Locate the cell with the specified text and output its (X, Y) center coordinate. 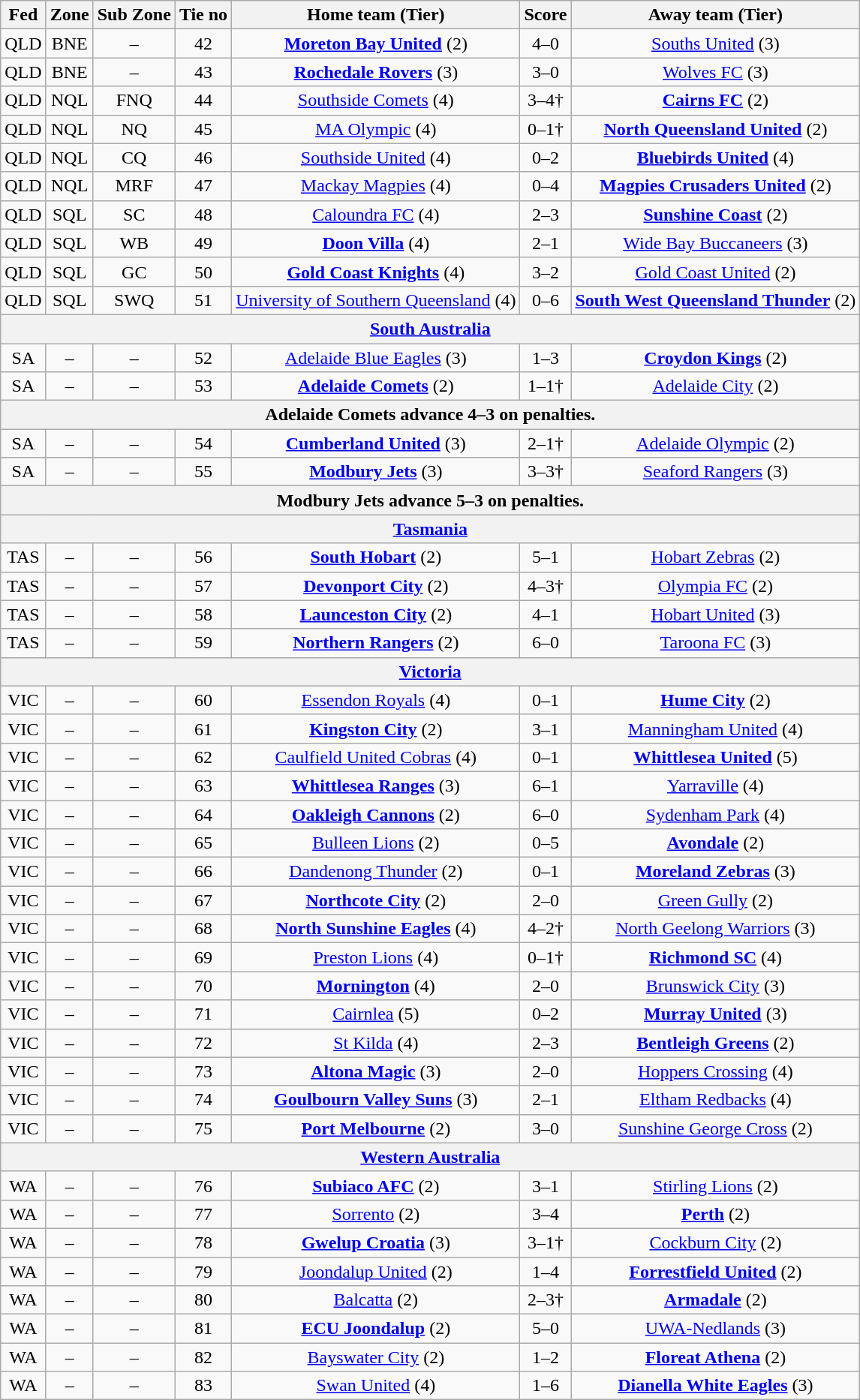
Hobart Zebras (2) (716, 557)
Devonport City (2) (376, 586)
67 (203, 900)
Perth (2) (716, 1214)
North Geelong Warriors (3) (716, 929)
Bentleigh Greens (2) (716, 1043)
43 (203, 72)
51 (203, 300)
Preston Lions (4) (376, 957)
60 (203, 700)
3–4† (546, 101)
Dianella White Eagles (3) (716, 1386)
Gwelup Croatia (3) (376, 1242)
SC (134, 215)
4–2† (546, 929)
Modbury Jets (3) (376, 472)
69 (203, 957)
2–1† (546, 443)
Kingston City (2) (376, 729)
NQ (134, 129)
79 (203, 1272)
Cairns FC (2) (716, 101)
78 (203, 1242)
71 (203, 1014)
North Queensland United (2) (716, 129)
Score (546, 15)
Fed (23, 15)
Adelaide Comets (2) (376, 386)
Zone (69, 15)
4–3† (546, 586)
0–4 (546, 186)
57 (203, 586)
55 (203, 472)
5–0 (546, 1329)
74 (203, 1100)
MRF (134, 186)
Whittlesea Ranges (3) (376, 786)
Cockburn City (2) (716, 1242)
Moreton Bay United (2) (376, 44)
Sunshine George Cross (2) (716, 1128)
SWQ (134, 300)
46 (203, 158)
50 (203, 272)
54 (203, 443)
76 (203, 1185)
South West Queensland Thunder (2) (716, 300)
80 (203, 1300)
Adelaide Olympic (2) (716, 443)
45 (203, 129)
Sub Zone (134, 15)
Stirling Lions (2) (716, 1185)
Moreland Zebras (3) (716, 872)
0–6 (546, 300)
Mornington (4) (376, 986)
42 (203, 44)
Magpies Crusaders United (2) (716, 186)
Home team (Tier) (376, 15)
Whittlesea United (5) (716, 757)
Cumberland United (3) (376, 443)
Souths United (3) (716, 44)
Northcote City (2) (376, 900)
Adelaide Comets advance 4–3 on penalties. (431, 415)
Altona Magic (3) (376, 1071)
61 (203, 729)
Yarraville (4) (716, 786)
North Sunshine Eagles (4) (376, 929)
Hobart United (3) (716, 614)
63 (203, 786)
65 (203, 843)
MA Olympic (4) (376, 129)
Avondale (2) (716, 843)
Rochedale Rovers (3) (376, 72)
UWA-Nedlands (3) (716, 1329)
3–3† (546, 472)
Wolves FC (3) (716, 72)
81 (203, 1329)
Hume City (2) (716, 700)
Doon Villa (4) (376, 243)
73 (203, 1071)
1–6 (546, 1386)
3–2 (546, 272)
University of Southern Queensland (4) (376, 300)
Hoppers Crossing (4) (716, 1071)
Bayswater City (2) (376, 1357)
Sunshine Coast (2) (716, 215)
77 (203, 1214)
75 (203, 1128)
Swan United (4) (376, 1386)
1–4 (546, 1272)
Sydenham Park (4) (716, 814)
53 (203, 386)
Sorrento (2) (376, 1214)
South Australia (431, 329)
St Kilda (4) (376, 1043)
Tasmania (431, 529)
0–5 (546, 843)
Balcatta (2) (376, 1300)
Armadale (2) (716, 1300)
Caloundra FC (4) (376, 215)
South Hobart (2) (376, 557)
CQ (134, 158)
Olympia FC (2) (716, 586)
4–0 (546, 44)
Southside Comets (4) (376, 101)
Oakleigh Cannons (2) (376, 814)
3–1† (546, 1242)
Green Gully (2) (716, 900)
Port Melbourne (2) (376, 1128)
72 (203, 1043)
Adelaide City (2) (716, 386)
Victoria (431, 671)
Croydon Kings (2) (716, 358)
Adelaide Blue Eagles (3) (376, 358)
Joondalup United (2) (376, 1272)
Floreat Athena (2) (716, 1357)
Richmond SC (4) (716, 957)
Eltham Redbacks (4) (716, 1100)
4–1 (546, 614)
49 (203, 243)
5–1 (546, 557)
WB (134, 243)
48 (203, 215)
Caulfield United Cobras (4) (376, 757)
FNQ (134, 101)
62 (203, 757)
Brunswick City (3) (716, 986)
3–4 (546, 1214)
Bluebirds United (4) (716, 158)
1–1† (546, 386)
2–3† (546, 1300)
Forrestfield United (2) (716, 1272)
Bulleen Lions (2) (376, 843)
Goulbourn Valley Suns (3) (376, 1100)
Modbury Jets advance 5–3 on penalties. (431, 500)
Essendon Royals (4) (376, 700)
56 (203, 557)
Gold Coast Knights (4) (376, 272)
Manningham United (4) (716, 729)
6–1 (546, 786)
Seaford Rangers (3) (716, 472)
GC (134, 272)
70 (203, 986)
Northern Rangers (2) (376, 643)
83 (203, 1386)
ECU Joondalup (2) (376, 1329)
64 (203, 814)
82 (203, 1357)
Taroona FC (3) (716, 643)
Gold Coast United (2) (716, 272)
Mackay Magpies (4) (376, 186)
66 (203, 872)
Tie no (203, 15)
Cairnlea (5) (376, 1014)
58 (203, 614)
Subiaco AFC (2) (376, 1185)
44 (203, 101)
52 (203, 358)
59 (203, 643)
Wide Bay Buccaneers (3) (716, 243)
Launceston City (2) (376, 614)
Away team (Tier) (716, 15)
68 (203, 929)
Southside United (4) (376, 158)
Western Australia (431, 1157)
Murray United (3) (716, 1014)
1–3 (546, 358)
Dandenong Thunder (2) (376, 872)
1–2 (546, 1357)
47 (203, 186)
